Locate the cell with the specified text and output its [x, y] center coordinate. 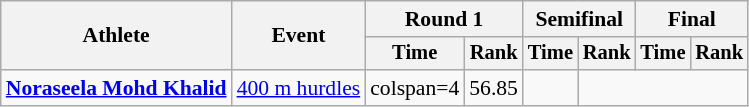
56.85 [494, 88]
400 m hurdles [299, 88]
Semifinal [579, 19]
Noraseela Mohd Khalid [116, 88]
Final [691, 19]
Athlete [116, 36]
Event [299, 36]
Round 1 [444, 19]
colspan=4 [414, 88]
